Detect which cell encompasses the target text, then output its (X, Y) center coordinate. 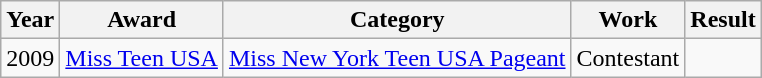
Miss Teen USA (142, 58)
Work (628, 20)
Year (30, 20)
Result (723, 20)
Category (397, 20)
Award (142, 20)
Miss New York Teen USA Pageant (397, 58)
2009 (30, 58)
Contestant (628, 58)
